Extract the (X, Y) coordinate from the center of the cell holding the provided text.  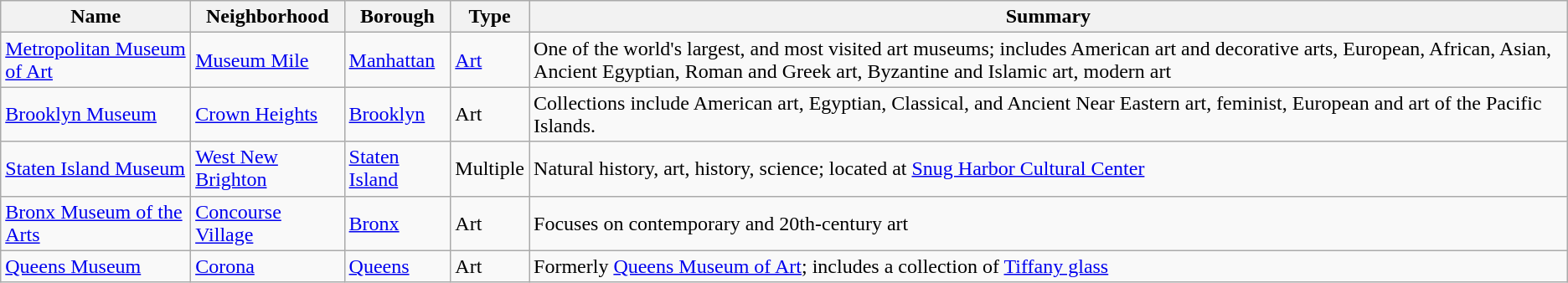
Queens Museum (95, 266)
Brooklyn Museum (95, 114)
Metropolitan Museum of Art (95, 60)
Multiple (490, 169)
Museum Mile (268, 60)
Bronx (397, 223)
Staten Island Museum (95, 169)
Name (95, 17)
Bronx Museum of the Arts (95, 223)
Staten Island (397, 169)
Corona (268, 266)
West New Brighton (268, 169)
Formerly Queens Museum of Art; includes a collection of Tiffany glass (1049, 266)
Collections include American art, Egyptian, Classical, and Ancient Near Eastern art, feminist, European and art of the Pacific Islands. (1049, 114)
Focuses on contemporary and 20th-century art (1049, 223)
Neighborhood (268, 17)
Queens (397, 266)
Crown Heights (268, 114)
Natural history, art, history, science; located at Snug Harbor Cultural Center (1049, 169)
Manhattan (397, 60)
Summary (1049, 17)
Borough (397, 17)
Concourse Village (268, 223)
Type (490, 17)
Brooklyn (397, 114)
